Scan for the cell matching the given text and deliver its [x, y] coordinate at center. 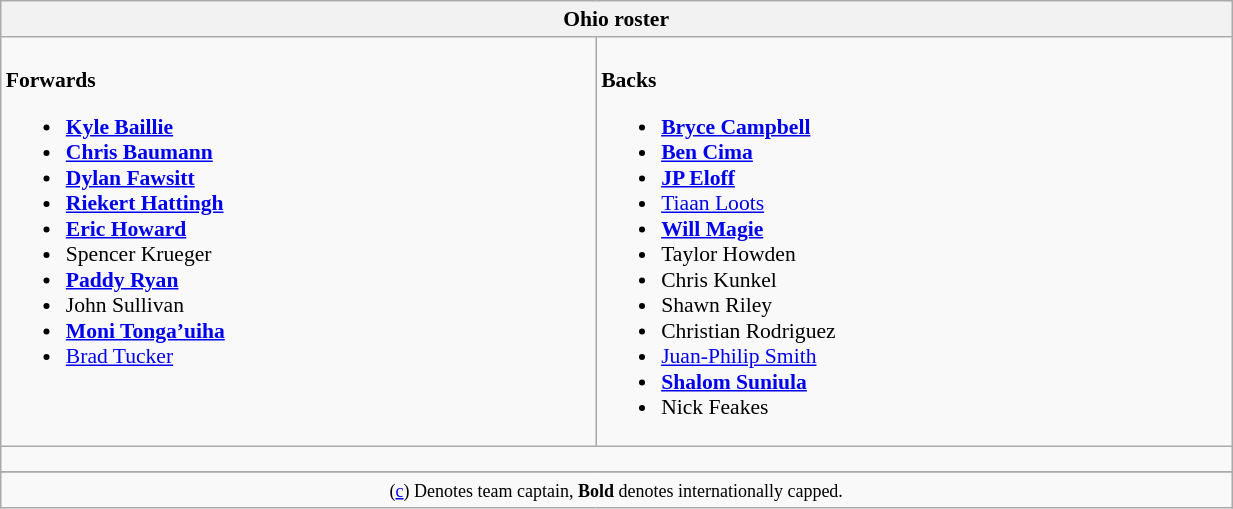
Ohio roster [616, 19]
Forwards Kyle Baillie Chris Baumann Dylan Fawsitt Riekert Hattingh Eric Howard Spencer Krueger Paddy Ryan John Sullivan Moni Tonga’uiha Brad Tucker [298, 242]
(c) Denotes team captain, Bold denotes internationally capped. [616, 490]
